Pinpoint the cell where the given text exists, returning its [X, Y] midpoint coordinate. 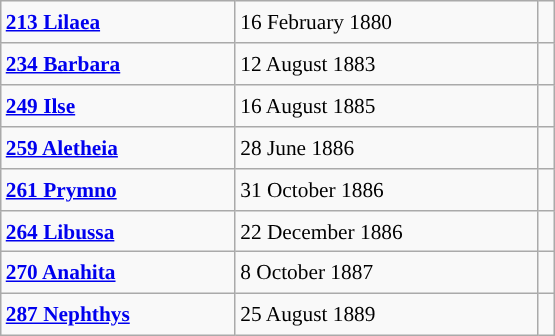
31 October 1886 [386, 189]
25 August 1889 [386, 315]
16 August 1885 [386, 106]
28 June 1886 [386, 148]
234 Barbara [118, 64]
213 Lilaea [118, 22]
261 Prymno [118, 189]
264 Libussa [118, 231]
22 December 1886 [386, 231]
249 Ilse [118, 106]
270 Anahita [118, 273]
8 October 1887 [386, 273]
16 February 1880 [386, 22]
287 Nephthys [118, 315]
12 August 1883 [386, 64]
259 Aletheia [118, 148]
